Extract the [x, y] coordinate from the center of the cell holding the provided text.  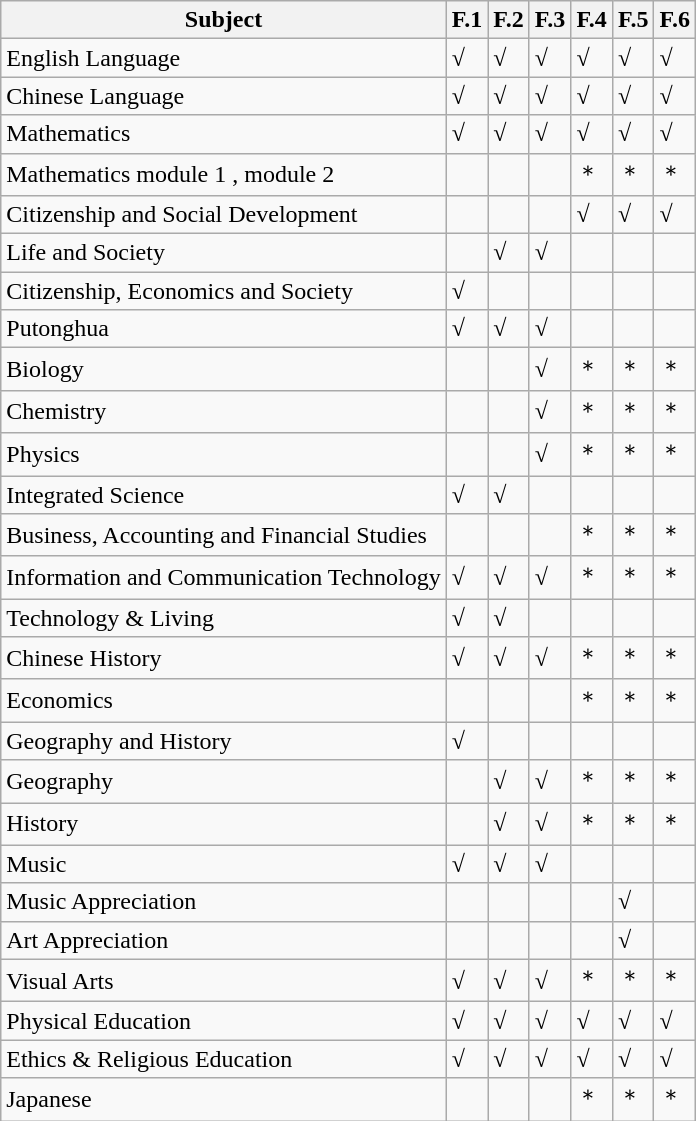
F.3 [550, 20]
Japanese [224, 1100]
Life and Society [224, 253]
Chinese History [224, 658]
Business, Accounting and Financial Studies [224, 536]
Music [224, 864]
F.1 [467, 20]
Physics [224, 454]
Citizenship, Economics and Society [224, 291]
Putonghua [224, 329]
Economics [224, 700]
Music Appreciation [224, 902]
Citizenship and Social Development [224, 215]
F.2 [509, 20]
Ethics & Religious Education [224, 1059]
History [224, 824]
Integrated Science [224, 495]
Art Appreciation [224, 940]
Physical Education [224, 1021]
F.4 [592, 20]
Chemistry [224, 412]
Mathematics [224, 134]
Mathematics module 1 , module 2 [224, 174]
F.6 [675, 20]
English Language [224, 58]
Technology & Living [224, 618]
Visual Arts [224, 980]
Geography [224, 782]
Geography and History [224, 741]
Subject [224, 20]
Chinese Language [224, 96]
F.5 [633, 20]
Biology [224, 370]
Information and Communication Technology [224, 578]
